Search for the cell housing the specified text and yield its [X, Y] center coordinate. 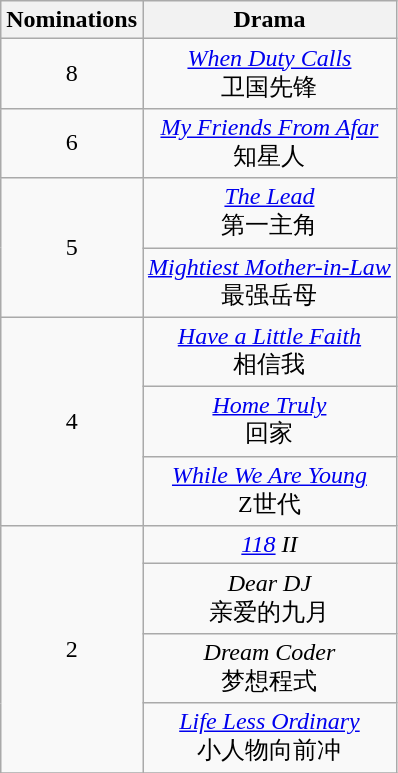
118 II [269, 545]
5 [72, 248]
8 [72, 74]
When Duty Calls卫国先锋 [269, 74]
Mightiest Mother-in-Law最强岳母 [269, 283]
Dream Coder梦想程式 [269, 668]
Life Less Ordinary小人物向前冲 [269, 738]
4 [72, 422]
2 [72, 650]
The Lead第一主角 [269, 213]
While We Are YoungZ世代 [269, 491]
Have a Little Faith相信我 [269, 352]
6 [72, 143]
Dear DJ亲爱的九月 [269, 599]
Home Truly回家 [269, 422]
Drama [269, 20]
My Friends From Afar知星人 [269, 143]
Nominations [72, 20]
